For the text-containing cell, return its midpoint in [x, y] coordinate format. 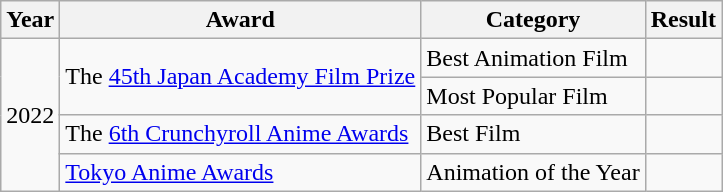
Award [240, 20]
Result [683, 20]
Animation of the Year [533, 172]
The 6th Crunchyroll Anime Awards [240, 134]
Most Popular Film [533, 96]
Category [533, 20]
Year [30, 20]
The 45th Japan Academy Film Prize [240, 77]
Tokyo Anime Awards [240, 172]
Best Film [533, 134]
2022 [30, 115]
Best Animation Film [533, 58]
